Find where the given text appears and provide that cell's center as [x, y] coordinate. 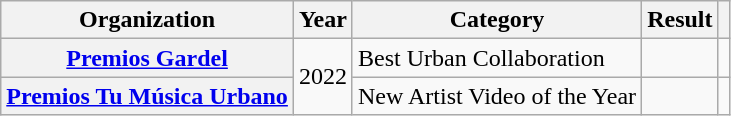
Organization [148, 20]
2022 [322, 77]
Result [680, 20]
New Artist Video of the Year [496, 96]
Premios Gardel [148, 58]
Year [322, 20]
Best Urban Collaboration [496, 58]
Category [496, 20]
Premios Tu Música Urbano [148, 96]
